For the text-containing cell, return its midpoint in [X, Y] coordinate format. 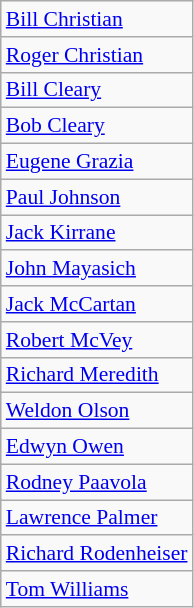
Bill Cleary [97, 90]
Bob Cleary [97, 126]
Edwyn Owen [97, 447]
Bill Christian [97, 19]
Eugene Grazia [97, 162]
Jack Kirrane [97, 233]
Richard Meredith [97, 375]
Jack McCartan [97, 304]
John Mayasich [97, 269]
Roger Christian [97, 55]
Tom Williams [97, 589]
Weldon Olson [97, 411]
Lawrence Palmer [97, 518]
Richard Rodenheiser [97, 554]
Robert McVey [97, 340]
Rodney Paavola [97, 482]
Paul Johnson [97, 197]
